Pinpoint the cell where the given text exists, returning its (x, y) midpoint coordinate. 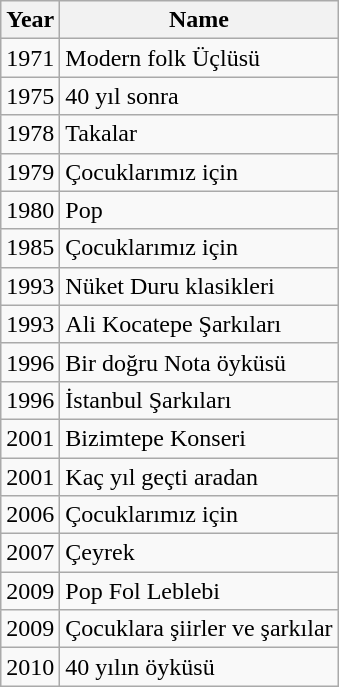
1985 (30, 248)
2006 (30, 515)
Name (199, 20)
Bizimtepe Konseri (199, 438)
Year (30, 20)
2010 (30, 667)
2007 (30, 553)
Nüket Duru klasikleri (199, 286)
40 yıl sonra (199, 96)
1979 (30, 172)
Bir doğru Nota öyküsü (199, 362)
Ali Kocatepe Şarkıları (199, 324)
Çocuklara şiirler ve şarkılar (199, 629)
Çeyrek (199, 553)
İstanbul Şarkıları (199, 400)
1975 (30, 96)
1971 (30, 58)
Takalar (199, 134)
Kaç yıl geçti aradan (199, 477)
Pop (199, 210)
1980 (30, 210)
1978 (30, 134)
Pop Fol Leblebi (199, 591)
Modern folk Üçlüsü (199, 58)
40 yılın öyküsü (199, 667)
